Find where the given text appears and provide that cell's center as [X, Y] coordinate. 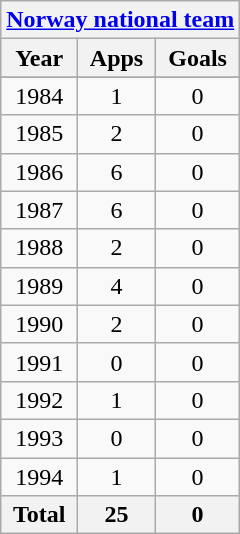
Apps [117, 58]
1994 [40, 477]
Total [40, 515]
1984 [40, 96]
1987 [40, 210]
1993 [40, 438]
4 [117, 286]
Goals [197, 58]
Norway national team [120, 20]
25 [117, 515]
1988 [40, 248]
1985 [40, 134]
1992 [40, 400]
Year [40, 58]
1989 [40, 286]
1990 [40, 324]
1991 [40, 362]
1986 [40, 172]
